Provide the (X, Y) coordinate of the cell's center where the given text is located.  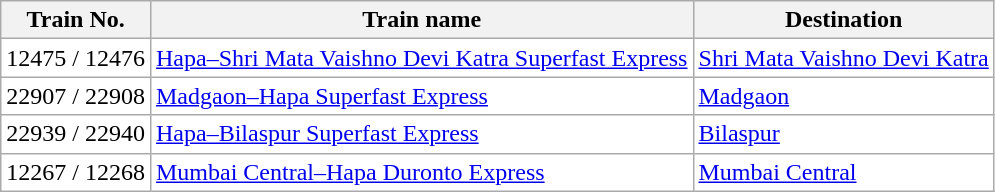
22939 / 22940 (76, 134)
Bilaspur (844, 134)
Mumbai Central–Hapa Duronto Express (422, 172)
12475 / 12476 (76, 58)
Hapa–Bilaspur Superfast Express (422, 134)
12267 / 12268 (76, 172)
Train No. (76, 20)
Hapa–Shri Mata Vaishno Devi Katra Superfast Express (422, 58)
Mumbai Central (844, 172)
22907 / 22908 (76, 96)
Shri Mata Vaishno Devi Katra (844, 58)
Train name (422, 20)
Destination (844, 20)
Madgaon–Hapa Superfast Express (422, 96)
Madgaon (844, 96)
